Determine the [x, y] coordinate at the center of the cell enclosing the given text.  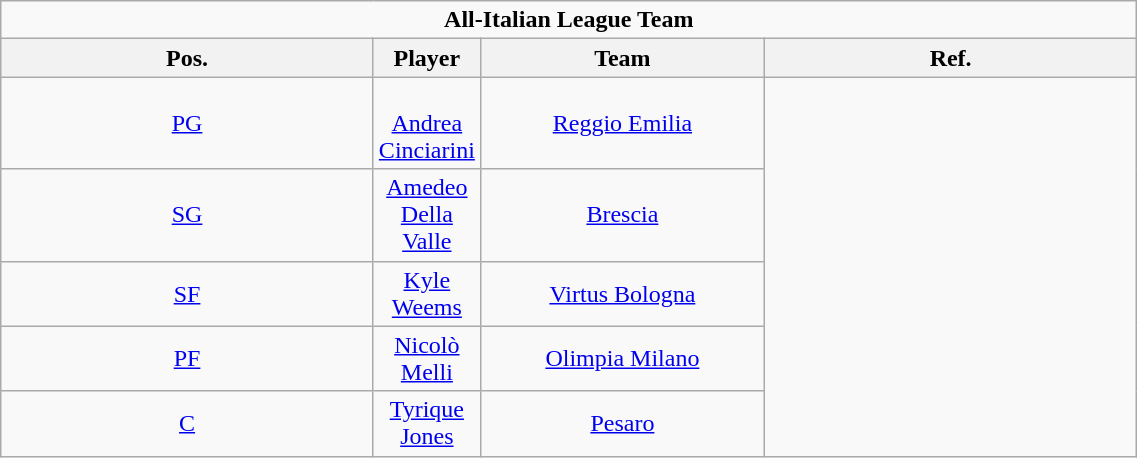
Brescia [622, 215]
C [188, 424]
Player [426, 58]
Team [622, 58]
Amedeo Della Valle [426, 215]
SG [188, 215]
PG [188, 123]
Pesaro [622, 424]
Nicolò Melli [426, 358]
All-Italian League Team [569, 20]
Virtus Bologna [622, 294]
Tyrique Jones [426, 424]
Andrea Cinciarini [426, 123]
Pos. [188, 58]
Kyle Weems [426, 294]
Reggio Emilia [622, 123]
SF [188, 294]
PF [188, 358]
Olimpia Milano [622, 358]
Ref. [950, 58]
